Return [X, Y] of the center of cell containing provided text 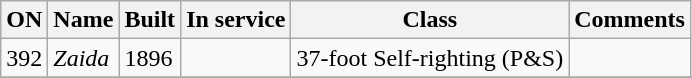
1896 [150, 58]
Class [430, 20]
392 [24, 58]
37-foot Self-righting (P&S) [430, 58]
Comments [630, 20]
Zaida [84, 58]
In service [236, 20]
ON [24, 20]
Name [84, 20]
Built [150, 20]
